From the cell containing the given text, extract its center point as [X, Y] coordinate. 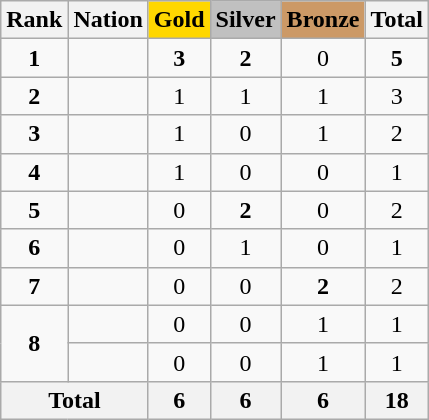
4 [34, 172]
7 [34, 286]
Silver [246, 20]
Bronze [323, 20]
18 [397, 400]
Gold [179, 20]
Rank [34, 20]
8 [34, 343]
Nation [108, 20]
